Provide the [x, y] coordinate of the cell's center where the given text is located.  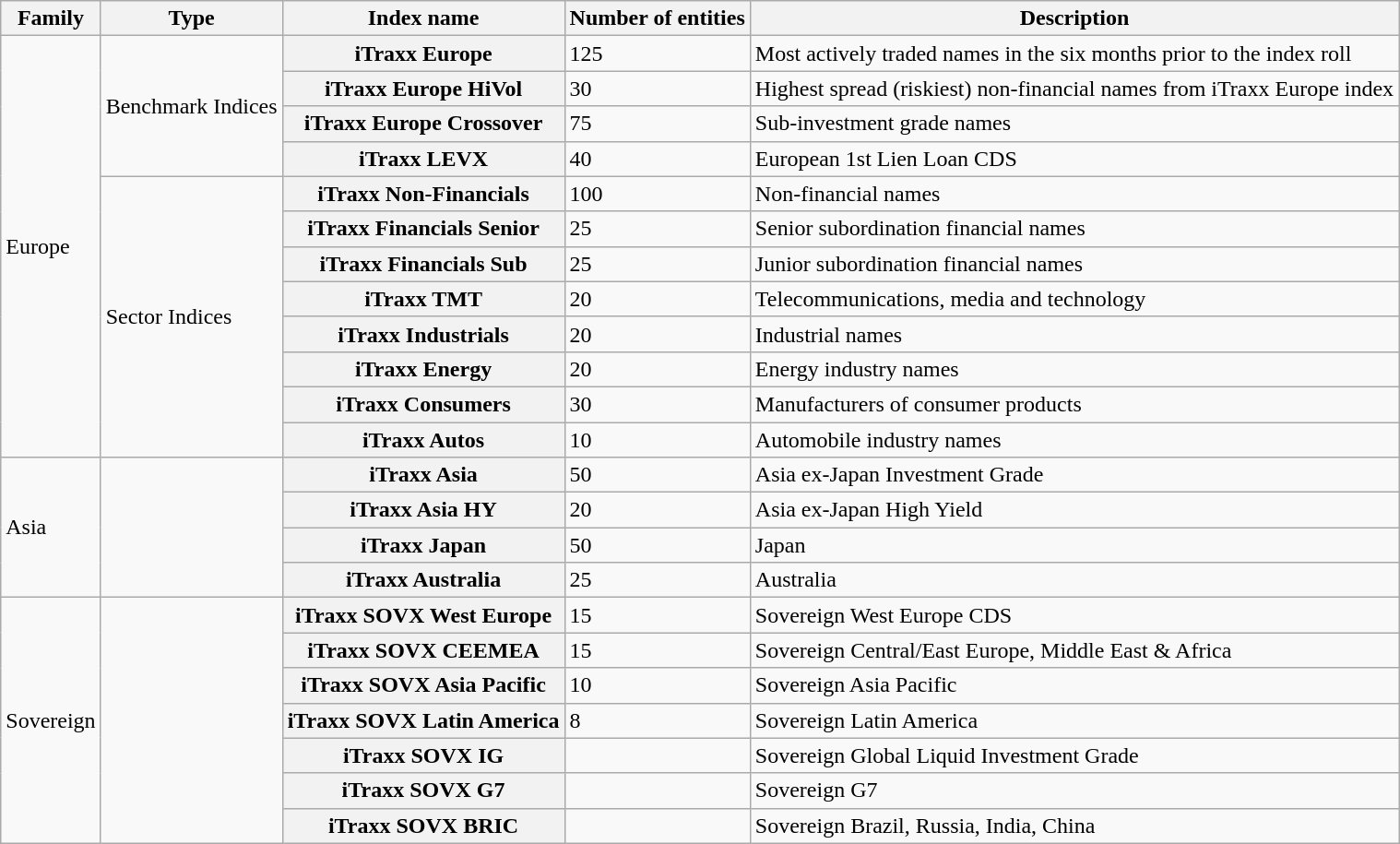
iTraxx Financials Sub [423, 264]
Sector Indices [192, 316]
Type [192, 18]
iTraxx SOVX Latin America [423, 720]
iTraxx Australia [423, 580]
iTraxx Non-Financials [423, 194]
iTraxx Asia [423, 475]
Sovereign G7 [1074, 791]
Highest spread (riskiest) non-financial names from iTraxx Europe index [1074, 89]
Index name [423, 18]
Asia ex-Japan High Yield [1074, 510]
Manufacturers of consumer products [1074, 404]
Family [51, 18]
40 [657, 159]
125 [657, 53]
iTraxx Autos [423, 440]
Number of entities [657, 18]
iTraxx Asia HY [423, 510]
iTraxx SOVX IG [423, 755]
Most actively traded names in the six months prior to the index roll [1074, 53]
iTraxx SOVX CEEMEA [423, 650]
Junior subordination financial names [1074, 264]
Automobile industry names [1074, 440]
100 [657, 194]
iTraxx Energy [423, 369]
iTraxx LEVX [423, 159]
European 1st Lien Loan CDS [1074, 159]
iTraxx Europe Crossover [423, 124]
Australia [1074, 580]
Sub-investment grade names [1074, 124]
Sovereign West Europe CDS [1074, 615]
iTraxx Japan [423, 545]
Description [1074, 18]
8 [657, 720]
Telecommunications, media and technology [1074, 299]
Europe [51, 247]
Asia [51, 528]
Japan [1074, 545]
Asia ex-Japan Investment Grade [1074, 475]
iTraxx SOVX Asia Pacific [423, 685]
iTraxx Consumers [423, 404]
iTraxx SOVX G7 [423, 791]
iTraxx SOVX West Europe [423, 615]
Non-financial names [1074, 194]
Benchmark Indices [192, 106]
Senior subordination financial names [1074, 229]
iTraxx SOVX BRIC [423, 826]
Sovereign Asia Pacific [1074, 685]
iTraxx Industrials [423, 334]
75 [657, 124]
Sovereign Latin America [1074, 720]
iTraxx Europe HiVol [423, 89]
iTraxx TMT [423, 299]
Sovereign Central/East Europe, Middle East & Africa [1074, 650]
Energy industry names [1074, 369]
Sovereign Global Liquid Investment Grade [1074, 755]
Sovereign Brazil, Russia, India, China [1074, 826]
Sovereign [51, 720]
iTraxx Financials Senior [423, 229]
Industrial names [1074, 334]
iTraxx Europe [423, 53]
